Determine the [X, Y] coordinate at the center of the cell enclosing the given text.  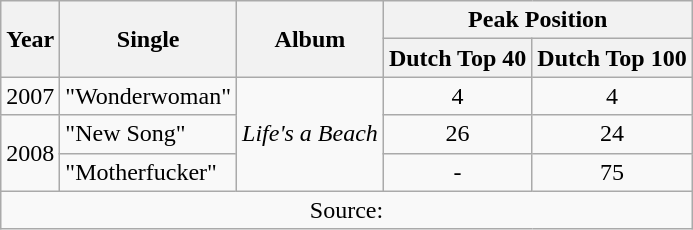
Year [30, 39]
75 [612, 172]
2008 [30, 153]
26 [457, 134]
"New Song" [148, 134]
Album [310, 39]
Peak Position [538, 20]
2007 [30, 96]
Dutch Top 100 [612, 58]
Single [148, 39]
"Motherfucker" [148, 172]
Life's a Beach [310, 134]
Dutch Top 40 [457, 58]
"Wonderwoman" [148, 96]
Source: [347, 210]
24 [612, 134]
- [457, 172]
